Capture the cell that displays the provided text and extract its [X, Y] central coordinate. 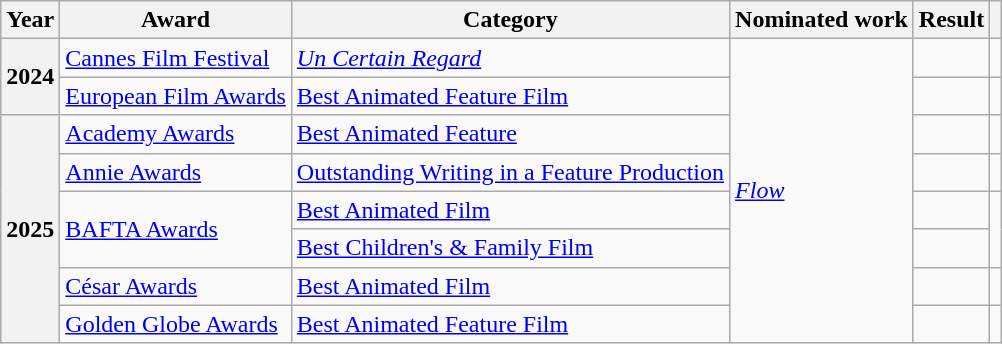
BAFTA Awards [176, 229]
Flow [822, 191]
Cannes Film Festival [176, 58]
Annie Awards [176, 172]
Un Certain Regard [510, 58]
2024 [30, 77]
Nominated work [822, 20]
Award [176, 20]
Year [30, 20]
2025 [30, 229]
Outstanding Writing in a Feature Production [510, 172]
Category [510, 20]
Academy Awards [176, 134]
Result [951, 20]
Best Animated Feature [510, 134]
César Awards [176, 286]
Best Children's & Family Film [510, 248]
Golden Globe Awards [176, 324]
European Film Awards [176, 96]
